Return (X, Y) of the center of cell containing provided text 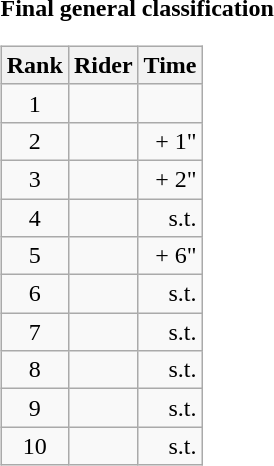
4 (34, 217)
10 (34, 446)
Rider (103, 65)
1 (34, 103)
9 (34, 408)
8 (34, 370)
2 (34, 141)
+ 2" (170, 179)
+ 6" (170, 256)
5 (34, 256)
Rank (34, 65)
7 (34, 332)
3 (34, 179)
+ 1" (170, 141)
Time (170, 65)
6 (34, 294)
